Capture the cell that displays the provided text and extract its (X, Y) central coordinate. 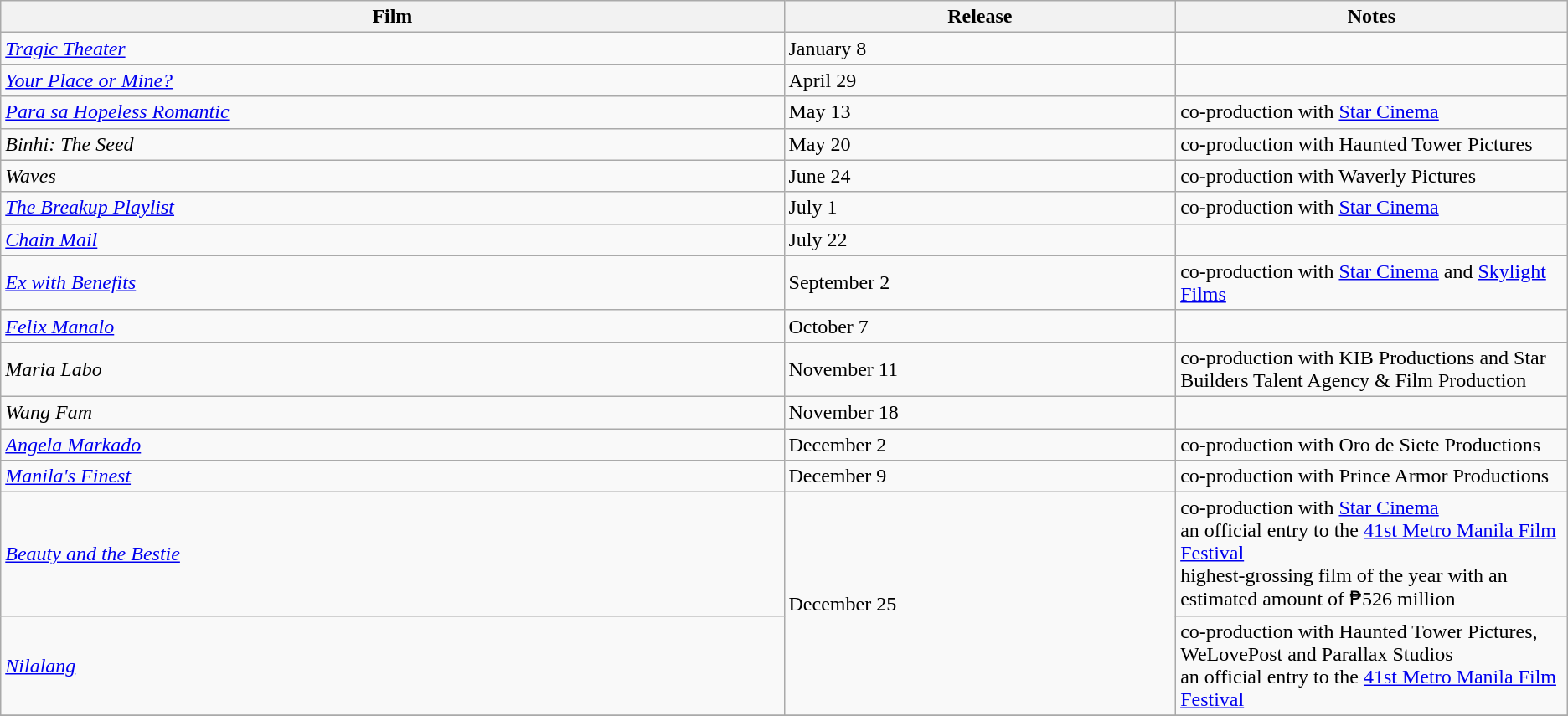
April 29 (980, 80)
July 1 (980, 208)
Maria Labo (392, 368)
November 11 (980, 368)
co-production with Star Cinema and Skylight Films (1372, 283)
January 8 (980, 49)
Beauty and the Bestie (392, 554)
Wang Fam (392, 412)
Chain Mail (392, 240)
Manila's Finest (392, 476)
Para sa Hopeless Romantic (392, 112)
May 13 (980, 112)
December 25 (980, 605)
co-production with Prince Armor Productions (1372, 476)
co-production with KIB Productions and Star Builders Talent Agency & Film Production (1372, 368)
Binhi: The Seed (392, 144)
co-production with Haunted Tower Pictures (1372, 144)
Waves (392, 176)
Ex with Benefits (392, 283)
Your Place or Mine? (392, 80)
Felix Manalo (392, 326)
Film (392, 17)
Release (980, 17)
co-production with Oro de Siete Productions (1372, 445)
December 9 (980, 476)
co-production with Waverly Pictures (1372, 176)
co-production with Haunted Tower Pictures, WeLovePost and Parallax Studios an official entry to the 41st Metro Manila Film Festival (1372, 665)
June 24 (980, 176)
September 2 (980, 283)
Nilalang (392, 665)
Angela Markado (392, 445)
May 20 (980, 144)
The Breakup Playlist (392, 208)
October 7 (980, 326)
Tragic Theater (392, 49)
November 18 (980, 412)
July 22 (980, 240)
Notes (1372, 17)
December 2 (980, 445)
